Return the [X, Y] coordinate for the center point of the cell that contains the specified text.  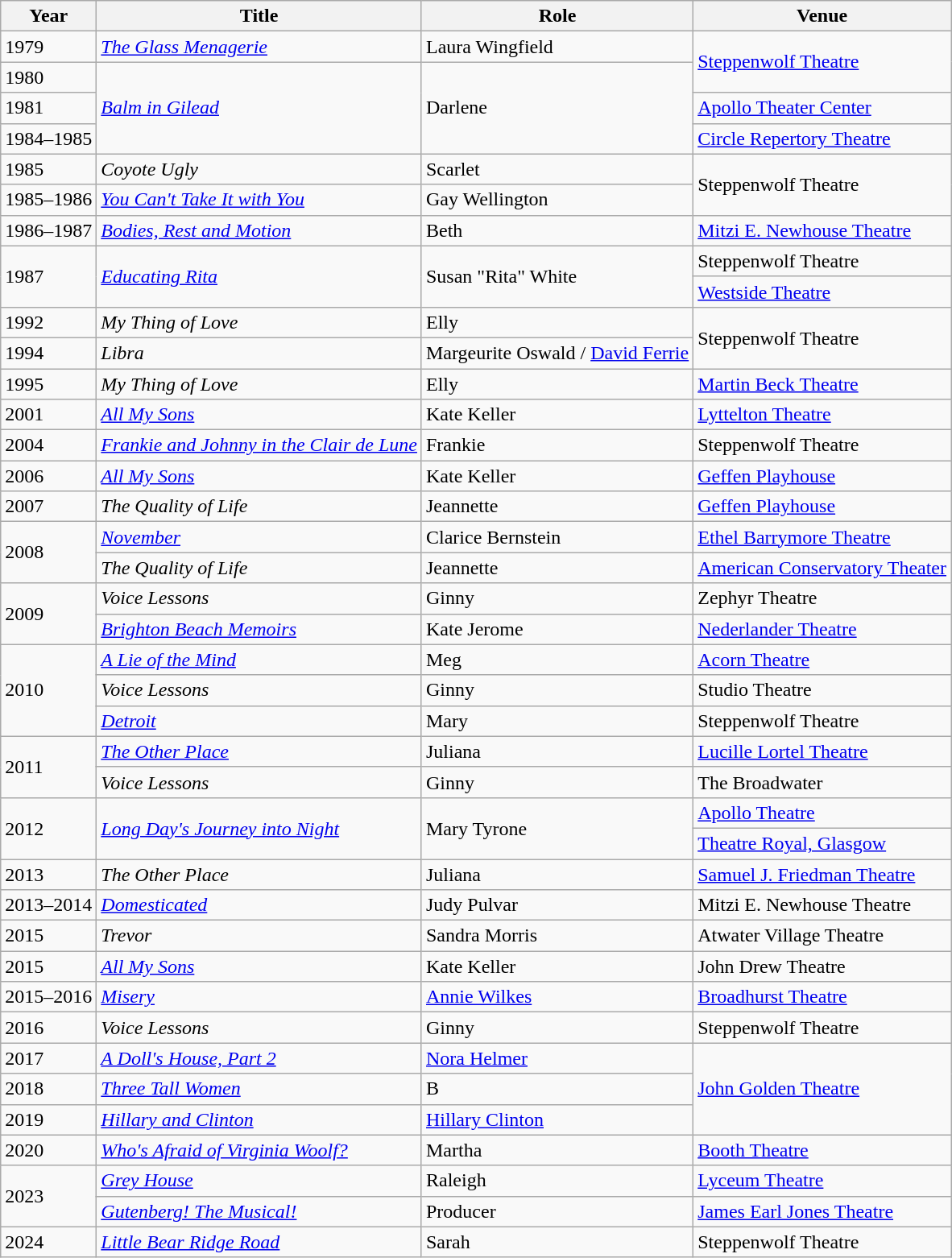
2013 [48, 874]
Three Tall Women [259, 1089]
1992 [48, 322]
2012 [48, 828]
Apollo Theater Center [822, 108]
Martin Beck Theatre [822, 384]
A Doll's House, Part 2 [259, 1058]
2008 [48, 552]
2006 [48, 476]
Broadhurst Theatre [822, 997]
1987 [48, 276]
The Glass Menagerie [259, 47]
The Broadwater [822, 782]
Circle Repertory Theatre [822, 139]
Scarlet [557, 169]
American Conservatory Theater [822, 568]
Little Bear Ridge Road [259, 1242]
2001 [48, 415]
1986–1987 [48, 230]
November [259, 537]
Brighton Beach Memoirs [259, 629]
Balm in Gilead [259, 108]
Lyceum Theatre [822, 1181]
2018 [48, 1089]
2013–2014 [48, 905]
1984–1985 [48, 139]
Hillary and Clinton [259, 1119]
Lyttelton Theatre [822, 415]
Trevor [259, 936]
James Earl Jones Theatre [822, 1211]
1995 [48, 384]
Frankie and Johnny in the Clair de Lune [259, 445]
Grey House [259, 1181]
Domesticated [259, 905]
2015–2016 [48, 997]
You Can't Take It with You [259, 200]
Role [557, 16]
Sarah [557, 1242]
Westside Theatre [822, 292]
Nora Helmer [557, 1058]
B [557, 1089]
Judy Pulvar [557, 905]
Annie Wilkes [557, 997]
2004 [48, 445]
1979 [48, 47]
Detroit [259, 721]
Mary Tyrone [557, 828]
Beth [557, 230]
Atwater Village Theatre [822, 936]
1985–1986 [48, 200]
Who's Afraid of Virginia Woolf? [259, 1150]
Venue [822, 16]
Bodies, Rest and Motion [259, 230]
Margeurite Oswald / David Ferrie [557, 353]
Gay Wellington [557, 200]
Gutenberg! The Musical! [259, 1211]
Martha [557, 1150]
Frankie [557, 445]
Darlene [557, 108]
Theatre Royal, Glasgow [822, 843]
Coyote Ugly [259, 169]
Kate Jerome [557, 629]
2023 [48, 1196]
John Drew Theatre [822, 966]
Susan "Rita" White [557, 276]
Ethel Barrymore Theatre [822, 537]
1994 [48, 353]
Long Day's Journey into Night [259, 828]
2024 [48, 1242]
John Golden Theatre [822, 1089]
Misery [259, 997]
Title [259, 16]
2017 [48, 1058]
Nederlander Theatre [822, 629]
Raleigh [557, 1181]
1985 [48, 169]
Laura Wingfield [557, 47]
Acorn Theatre [822, 660]
Year [48, 16]
Sandra Morris [557, 936]
Producer [557, 1211]
Hillary Clinton [557, 1119]
A Lie of the Mind [259, 660]
2020 [48, 1150]
2011 [48, 767]
Booth Theatre [822, 1150]
2010 [48, 690]
Zephyr Theatre [822, 598]
Lucille Lortel Theatre [822, 751]
2016 [48, 1028]
Studio Theatre [822, 690]
Educating Rita [259, 276]
2009 [48, 614]
Meg [557, 660]
Libra [259, 353]
1981 [48, 108]
Samuel J. Friedman Theatre [822, 874]
1980 [48, 77]
2007 [48, 507]
Apollo Theatre [822, 813]
Mary [557, 721]
Clarice Bernstein [557, 537]
2019 [48, 1119]
